Provide the [x, y] coordinate of the cell's center where the given text is located.  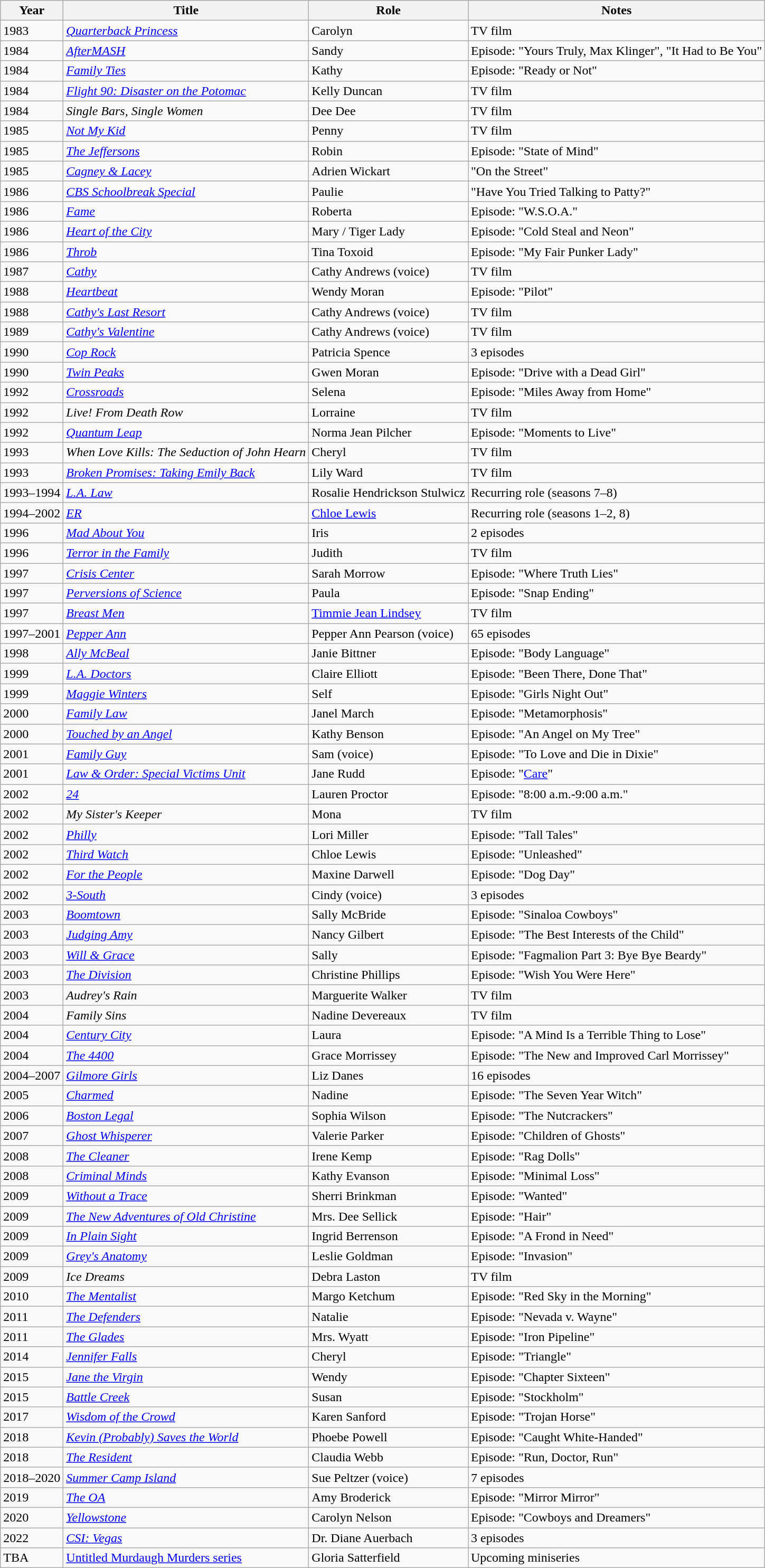
Episode: "Drive with a Dead Girl" [616, 372]
Rosalie Hendrickson Stulwicz [389, 493]
Claudia Webb [389, 1457]
Gwen Moran [389, 372]
Episode: "Chapter Sixteen" [616, 1377]
Recurring role (seasons 1–2, 8) [616, 513]
Margo Ketchum [389, 1297]
Episode: "Snap Ending" [616, 593]
Episode: "Girls Night Out" [616, 694]
Pepper Ann [186, 634]
Penny [389, 131]
Ally McBeal [186, 654]
1997–2001 [32, 634]
The Resident [186, 1457]
Maxine Darwell [389, 874]
Mary / Tiger Lady [389, 231]
Philly [186, 834]
Episode: "My Fair Punker Lady" [616, 252]
Jane the Virgin [186, 1377]
1983 [32, 31]
Yellowstone [186, 1517]
2007 [32, 1136]
Family Ties [186, 71]
Breast Men [186, 613]
65 episodes [616, 634]
Century City [186, 1035]
Cathy [186, 272]
Episode: "Children of Ghosts" [616, 1136]
2004–2007 [32, 1075]
Episode: "The New and Improved Carl Morrissey" [616, 1055]
Episode: "Where Truth Lies" [616, 573]
Will & Grace [186, 955]
1994–2002 [32, 513]
Touched by an Angel [186, 734]
Episode: "The Best Interests of the Child" [616, 935]
CBS Schoolbreak Special [186, 191]
Episode: "Tall Tales" [616, 834]
Lauren Proctor [389, 794]
2010 [32, 1297]
Carolyn [389, 31]
Broken Promises: Taking Emily Back [186, 473]
Wendy [389, 1377]
Boston Legal [186, 1116]
Irene Kemp [389, 1156]
The Jeffersons [186, 151]
Episode: "Hair" [616, 1216]
Kathy [389, 71]
Episode: "Triangle" [616, 1357]
Episode: "Unleashed" [616, 854]
Kevin (Probably) Saves the World [186, 1437]
Audrey's Rain [186, 995]
Episode: "A Frond in Need" [616, 1236]
Without a Trace [186, 1196]
Wisdom of the Crowd [186, 1417]
Episode: "A Mind Is a Terrible Thing to Lose" [616, 1035]
Heartbeat [186, 292]
"On the Street" [616, 171]
Crossroads [186, 392]
Episode: "Iron Pipeline" [616, 1337]
Laura [389, 1035]
Fame [186, 211]
1987 [32, 272]
Ghost Whisperer [186, 1136]
The Glades [186, 1337]
Battle Creek [186, 1397]
Episode: "Metamorphosis" [616, 714]
Mrs. Dee Sellick [389, 1216]
2014 [32, 1357]
Throb [186, 252]
Episode: "Ready or Not" [616, 71]
Year [32, 11]
TBA [32, 1558]
Terror in the Family [186, 553]
ER [186, 513]
2 episodes [616, 533]
Crisis Center [186, 573]
Episode: "Nevada v. Wayne" [616, 1317]
Cop Rock [186, 352]
"Have You Tried Talking to Patty?" [616, 191]
Kathy Benson [389, 734]
Iris [389, 533]
2006 [32, 1116]
Nadine [389, 1095]
Liz Danes [389, 1075]
Mad About You [186, 533]
Phoebe Powell [389, 1437]
Judging Amy [186, 935]
Self [389, 694]
Ice Dreams [186, 1277]
Episode: "The Nutcrackers" [616, 1116]
Norma Jean Pilcher [389, 432]
2005 [32, 1095]
Perversions of Science [186, 593]
2019 [32, 1497]
Episode: "Yours Truly, Max Klinger", "It Had to Be You" [616, 51]
The Mentalist [186, 1297]
Roberta [389, 211]
Upcoming miniseries [616, 1558]
Gloria Satterfield [389, 1558]
Paula [389, 593]
Janie Bittner [389, 654]
Episode: "Fagmalion Part 3: Bye Bye Beardy" [616, 955]
Episode: "Care" [616, 774]
Episode: "Dog Day" [616, 874]
Title [186, 11]
Pepper Ann Pearson (voice) [389, 634]
Recurring role (seasons 7–8) [616, 493]
3-South [186, 895]
AfterMASH [186, 51]
Patricia Spence [389, 352]
The Division [186, 975]
Mrs. Wyatt [389, 1337]
Nadine Devereaux [389, 1015]
L.A. Law [186, 493]
Ingrid Berrenson [389, 1236]
Nancy Gilbert [389, 935]
Quantum Leap [186, 432]
Heart of the City [186, 231]
Episode: "Trojan Horse" [616, 1417]
2022 [32, 1538]
24 [186, 794]
Carolyn Nelson [389, 1517]
Episode: "8:00 a.m.-9:00 a.m." [616, 794]
Karen Sanford [389, 1417]
Adrien Wickart [389, 171]
The OA [186, 1497]
Susan [389, 1397]
When Love Kills: The Seduction of John Hearn [186, 452]
Not My Kid [186, 131]
Episode: "Wanted" [616, 1196]
Twin Peaks [186, 372]
CSI: Vegas [186, 1538]
Episode: "Rag Dolls" [616, 1156]
Live! From Death Row [186, 412]
Cathy's Valentine [186, 332]
Paulie [389, 191]
Janel March [389, 714]
Kathy Evanson [389, 1176]
Lori Miller [389, 834]
The Cleaner [186, 1156]
Episode: "To Love and Die in Dixie" [616, 754]
Amy Broderick [389, 1497]
Episode: "Red Sky in the Morning" [616, 1297]
Sophia Wilson [389, 1116]
Episode: "Caught White-Handed" [616, 1437]
Mona [389, 814]
1993–1994 [32, 493]
Episode: "Minimal Loss" [616, 1176]
Selena [389, 392]
7 episodes [616, 1477]
Episode: "Mirror Mirror" [616, 1497]
Episode: "Invasion" [616, 1257]
Cindy (voice) [389, 895]
Sam (voice) [389, 754]
Christine Phillips [389, 975]
Third Watch [186, 854]
Episode: "Cold Steal and Neon" [616, 231]
Grey's Anatomy [186, 1257]
Single Bars, Single Women [186, 111]
Jennifer Falls [186, 1357]
2020 [32, 1517]
The 4400 [186, 1055]
Family Sins [186, 1015]
Summer Camp Island [186, 1477]
Episode: "Sinaloa Cowboys" [616, 915]
Episode: "Miles Away from Home" [616, 392]
Dee Dee [389, 111]
Wendy Moran [389, 292]
16 episodes [616, 1075]
Charmed [186, 1095]
The Defenders [186, 1317]
Episode: "Wish You Were Here" [616, 975]
Cagney & Lacey [186, 171]
Untitled Murdaugh Murders series [186, 1558]
Quarterback Princess [186, 31]
Boomtown [186, 915]
Sarah Morrow [389, 573]
Cathy's Last Resort [186, 312]
Sally McBride [389, 915]
Jane Rudd [389, 774]
Family Guy [186, 754]
Kelly Duncan [389, 91]
Episode: "Moments to Live" [616, 432]
Dr. Diane Auerbach [389, 1538]
Sherri Brinkman [389, 1196]
Episode: "Body Language" [616, 654]
Natalie [389, 1317]
1989 [32, 332]
Sue Peltzer (voice) [389, 1477]
Episode: "State of Mind" [616, 151]
L.A. Doctors [186, 674]
Leslie Goldman [389, 1257]
Lorraine [389, 412]
Episode: "The Seven Year Witch" [616, 1095]
Valerie Parker [389, 1136]
My Sister's Keeper [186, 814]
Episode: "Been There, Done That" [616, 674]
Episode: "Cowboys and Dreamers" [616, 1517]
Grace Morrissey [389, 1055]
Robin [389, 151]
Criminal Minds [186, 1176]
2018–2020 [32, 1477]
For the People [186, 874]
Flight 90: Disaster on the Potomac [186, 91]
Debra Laston [389, 1277]
Family Law [186, 714]
The New Adventures of Old Christine [186, 1216]
2017 [32, 1417]
Sally [389, 955]
Maggie Winters [186, 694]
In Plain Sight [186, 1236]
Marguerite Walker [389, 995]
Episode: "W.S.O.A." [616, 211]
Timmie Jean Lindsey [389, 613]
Lily Ward [389, 473]
Judith [389, 553]
Sandy [389, 51]
1998 [32, 654]
Episode: "Pilot" [616, 292]
Tina Toxoid [389, 252]
Claire Elliott [389, 674]
Episode: "Stockholm" [616, 1397]
Role [389, 11]
Law & Order: Special Victims Unit [186, 774]
Episode: "An Angel on My Tree" [616, 734]
Notes [616, 11]
Episode: "Run, Doctor, Run" [616, 1457]
Gilmore Girls [186, 1075]
